Identify which cell holds the provided text, then report its (X, Y) central coordinate. 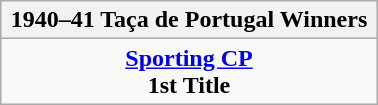
1940–41 Taça de Portugal Winners (189, 20)
Sporting CP1st Title (189, 72)
